Provide the [x, y] coordinate of the cell's center where the given text is located.  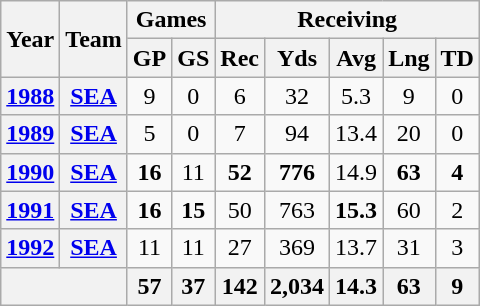
94 [298, 134]
31 [409, 248]
20 [409, 134]
4 [457, 172]
13.7 [356, 248]
2 [457, 210]
32 [298, 96]
1990 [30, 172]
57 [149, 286]
GS [194, 58]
50 [240, 210]
60 [409, 210]
1991 [30, 210]
Games [170, 20]
763 [298, 210]
7 [240, 134]
776 [298, 172]
Avg [356, 58]
5 [149, 134]
3 [457, 248]
1989 [30, 134]
GP [149, 58]
37 [194, 286]
TD [457, 58]
13.4 [356, 134]
Team [94, 39]
142 [240, 286]
14.9 [356, 172]
Receiving [348, 20]
5.3 [356, 96]
52 [240, 172]
Lng [409, 58]
Yds [298, 58]
6 [240, 96]
Rec [240, 58]
369 [298, 248]
1988 [30, 96]
1992 [30, 248]
27 [240, 248]
15 [194, 210]
14.3 [356, 286]
2,034 [298, 286]
15.3 [356, 210]
Year [30, 39]
